Return [X, Y] of the center of cell containing provided text 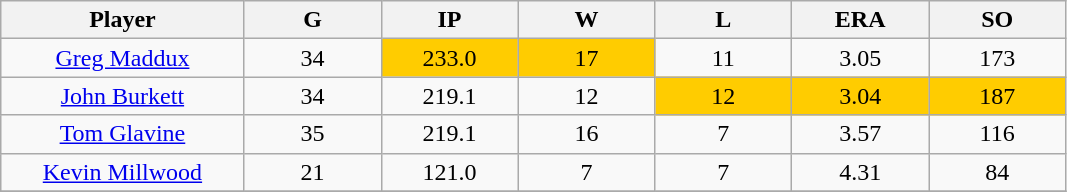
173 [998, 58]
116 [998, 134]
3.57 [860, 134]
Kevin Millwood [122, 172]
11 [724, 58]
16 [586, 134]
ERA [860, 20]
IP [450, 20]
W [586, 20]
John Burkett [122, 96]
Greg Maddux [122, 58]
L [724, 20]
17 [586, 58]
35 [312, 134]
233.0 [450, 58]
121.0 [450, 172]
4.31 [860, 172]
SO [998, 20]
21 [312, 172]
Player [122, 20]
Tom Glavine [122, 134]
3.05 [860, 58]
G [312, 20]
3.04 [860, 96]
187 [998, 96]
84 [998, 172]
